Provide the (x, y) coordinate of the cell's center where the given text is located.  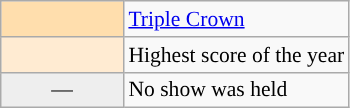
Highest score of the year (236, 55)
— (62, 90)
No show was held (236, 90)
Triple Crown (236, 19)
